Scan for the cell matching the given text and deliver its (x, y) coordinate at center. 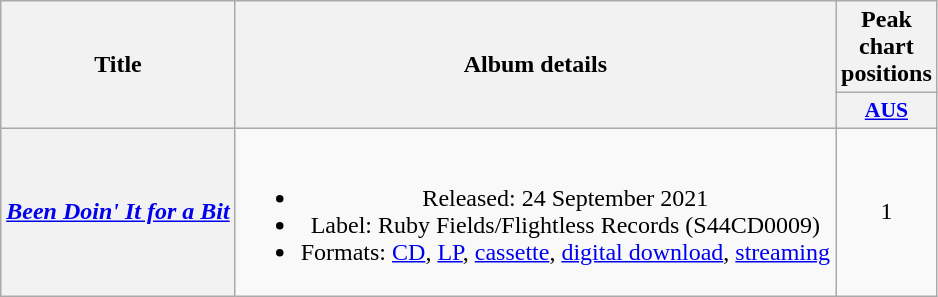
Album details (535, 65)
Peak chart positions (887, 47)
Released: 24 September 2021Label: Ruby Fields/Flightless Records (S44CD0009)Formats: CD, LP, cassette, digital download, streaming (535, 212)
AUS (887, 111)
Been Doin' It for a Bit (118, 212)
1 (887, 212)
Title (118, 65)
